From the cell containing the given text, extract its center point as (x, y) coordinate. 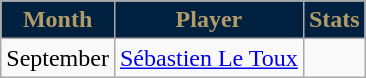
Sébastien Le Toux (208, 58)
Player (208, 20)
September (58, 58)
Stats (334, 20)
Month (58, 20)
